Capture the cell that displays the provided text and extract its [x, y] central coordinate. 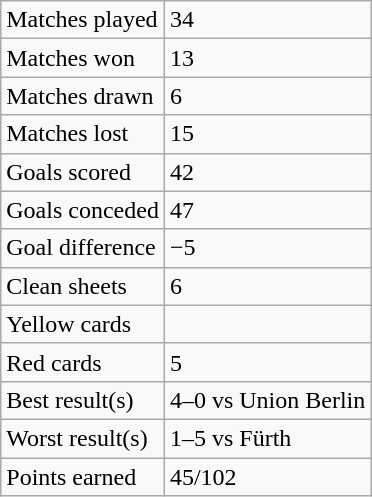
4–0 vs Union Berlin [267, 400]
−5 [267, 248]
34 [267, 20]
Matches won [83, 58]
1–5 vs Fürth [267, 438]
45/102 [267, 477]
Red cards [83, 362]
Worst result(s) [83, 438]
Goals scored [83, 172]
Best result(s) [83, 400]
Goal difference [83, 248]
Clean sheets [83, 286]
Matches lost [83, 134]
Matches drawn [83, 96]
Points earned [83, 477]
15 [267, 134]
47 [267, 210]
Yellow cards [83, 324]
5 [267, 362]
Matches played [83, 20]
42 [267, 172]
13 [267, 58]
Goals conceded [83, 210]
